Provide the [x, y] coordinate of the cell's center where the given text is located.  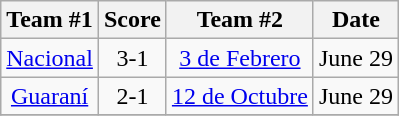
2-1 [132, 96]
Team #1 [50, 20]
Date [356, 20]
Nacional [50, 58]
3 de Febrero [240, 58]
12 de Octubre [240, 96]
Guaraní [50, 96]
Score [132, 20]
Team #2 [240, 20]
3-1 [132, 58]
